Scan for the cell matching the given text and deliver its [x, y] coordinate at center. 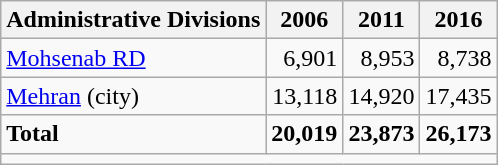
Administrative Divisions [134, 20]
8,738 [458, 58]
8,953 [382, 58]
20,019 [304, 134]
26,173 [458, 134]
2011 [382, 20]
Total [134, 134]
2016 [458, 20]
Mehran (city) [134, 96]
13,118 [304, 96]
6,901 [304, 58]
2006 [304, 20]
17,435 [458, 96]
14,920 [382, 96]
23,873 [382, 134]
Mohsenab RD [134, 58]
